From the cell containing the given text, extract its center point as (x, y) coordinate. 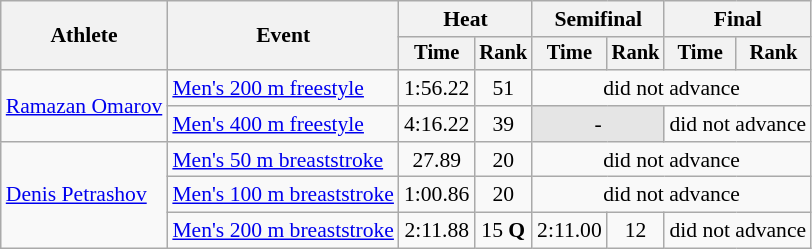
2:11.00 (570, 231)
Event (283, 36)
Semifinal (598, 19)
Heat (466, 19)
Men's 100 m breaststroke (283, 195)
Men's 200 m freestyle (283, 88)
4:16.22 (436, 124)
Denis Petrashov (84, 196)
Men's 200 m breaststroke (283, 231)
12 (636, 231)
Men's 50 m breaststroke (283, 160)
51 (503, 88)
- (598, 124)
Ramazan Omarov (84, 106)
1:56.22 (436, 88)
1:00.86 (436, 195)
Athlete (84, 36)
Final (738, 19)
2:11.88 (436, 231)
39 (503, 124)
27.89 (436, 160)
15 Q (503, 231)
Men's 400 m freestyle (283, 124)
